From the cell containing the given text, extract its center point as [X, Y] coordinate. 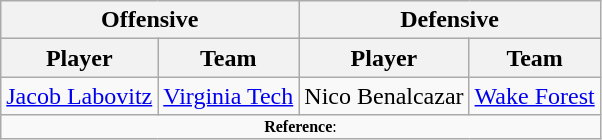
Offensive [150, 20]
Jacob Labovitz [80, 96]
Nico Benalcazar [384, 96]
Virginia Tech [228, 96]
Wake Forest [534, 96]
Defensive [450, 20]
Reference: [300, 127]
